Locate the cell with the specified text and output its (X, Y) center coordinate. 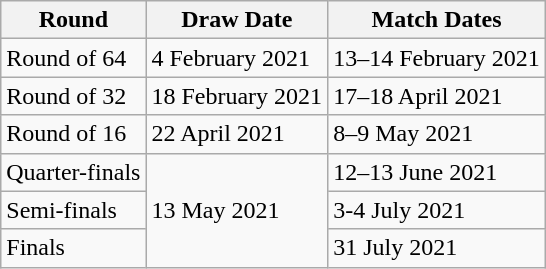
Round of 32 (74, 96)
Round of 64 (74, 58)
Match Dates (437, 20)
17–18 April 2021 (437, 96)
31 July 2021 (437, 248)
18 February 2021 (237, 96)
13–14 February 2021 (437, 58)
Quarter-finals (74, 172)
Draw Date (237, 20)
Finals (74, 248)
Round (74, 20)
22 April 2021 (237, 134)
4 February 2021 (237, 58)
8–9 May 2021 (437, 134)
Round of 16 (74, 134)
13 May 2021 (237, 210)
3-4 July 2021 (437, 210)
Semi-finals (74, 210)
12–13 June 2021 (437, 172)
